Extract the (X, Y) coordinate from the center of the cell holding the provided text.  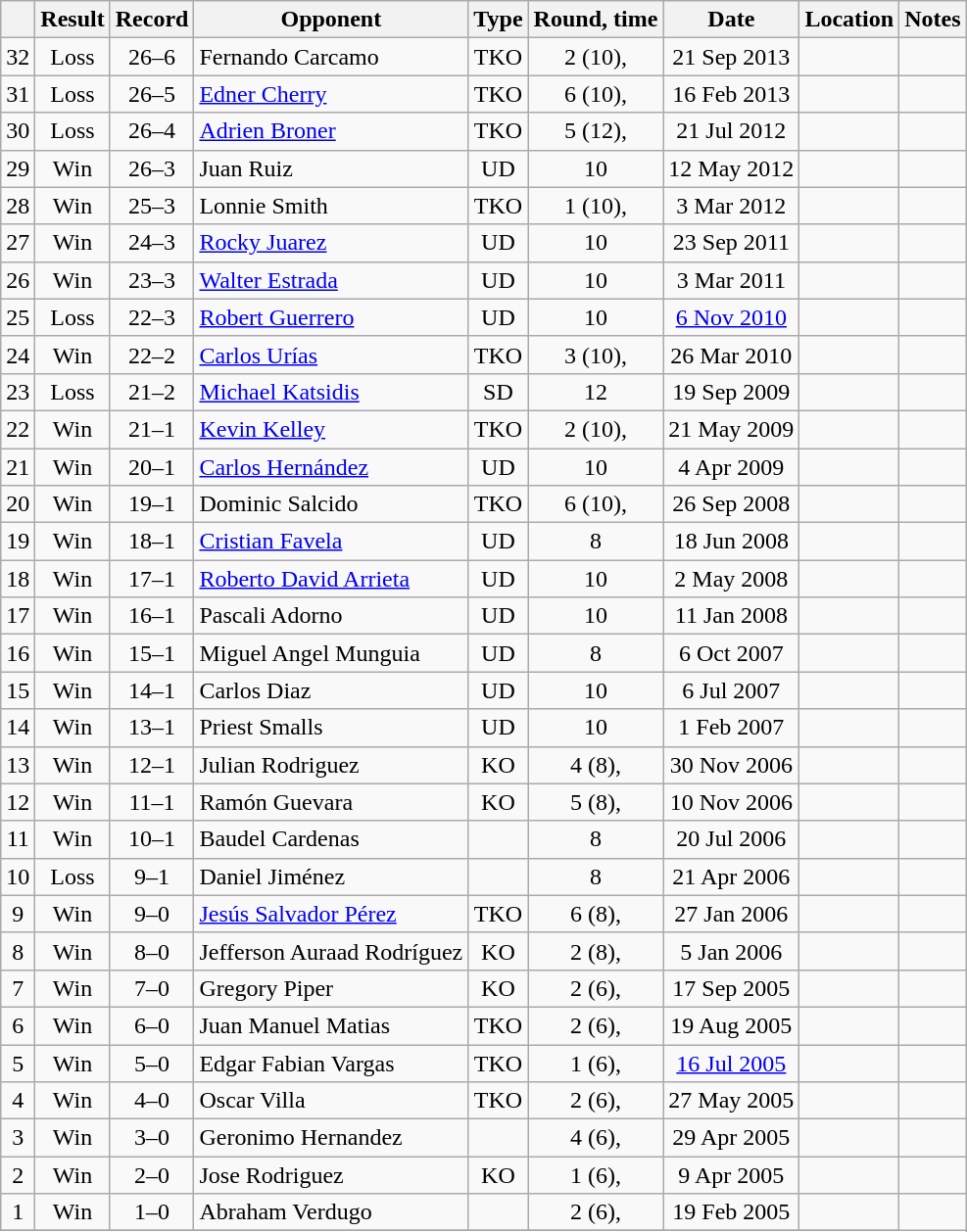
17 (18, 616)
25–3 (152, 206)
Julian Rodriguez (331, 765)
2 May 2008 (731, 579)
Miguel Angel Munguia (331, 653)
9–1 (152, 877)
Pascali Adorno (331, 616)
Walter Estrada (331, 280)
Round, time (596, 20)
Oscar Villa (331, 1101)
5 (12), (596, 131)
Carlos Diaz (331, 690)
26 Mar 2010 (731, 355)
3–0 (152, 1138)
3 Mar 2012 (731, 206)
19 Feb 2005 (731, 1212)
22–2 (152, 355)
22–3 (152, 317)
Baudel Cardenas (331, 839)
Edner Cherry (331, 94)
1 Feb 2007 (731, 728)
5–0 (152, 1063)
26–6 (152, 57)
5 (18, 1063)
30 (18, 131)
18 (18, 579)
Fernando Carcamo (331, 57)
24 (18, 355)
21 (18, 467)
10 Nov 2006 (731, 802)
5 Jan 2006 (731, 951)
11–1 (152, 802)
4 Apr 2009 (731, 467)
Notes (933, 20)
Jesús Salvador Pérez (331, 914)
1 (10), (596, 206)
6 (18, 1025)
9 Apr 2005 (731, 1175)
2 (8), (596, 951)
21–2 (152, 392)
18 Jun 2008 (731, 542)
Jefferson Auraad Rodríguez (331, 951)
Dominic Salcido (331, 504)
26 Sep 2008 (731, 504)
2 (18, 1175)
31 (18, 94)
7 (18, 988)
14–1 (152, 690)
Juan Manuel Matias (331, 1025)
6 Jul 2007 (731, 690)
16 Feb 2013 (731, 94)
19–1 (152, 504)
20–1 (152, 467)
26 (18, 280)
Result (73, 20)
Geronimo Hernandez (331, 1138)
Opponent (331, 20)
6 Nov 2010 (731, 317)
21–1 (152, 429)
Carlos Urías (331, 355)
Robert Guerrero (331, 317)
13–1 (152, 728)
Date (731, 20)
16 Jul 2005 (731, 1063)
2–0 (152, 1175)
Record (152, 20)
6 (8), (596, 914)
26–4 (152, 131)
11 Jan 2008 (731, 616)
3 Mar 2011 (731, 280)
SD (498, 392)
Ramón Guevara (331, 802)
27 (18, 243)
1 (18, 1212)
16–1 (152, 616)
26–5 (152, 94)
15 (18, 690)
3 (10), (596, 355)
Lonnie Smith (331, 206)
19 Aug 2005 (731, 1025)
20 (18, 504)
32 (18, 57)
23 (18, 392)
21 Sep 2013 (731, 57)
Priest Smalls (331, 728)
20 Jul 2006 (731, 839)
19 (18, 542)
Gregory Piper (331, 988)
3 (18, 1138)
7–0 (152, 988)
16 (18, 653)
6 Oct 2007 (731, 653)
21 May 2009 (731, 429)
11 (18, 839)
29 Apr 2005 (731, 1138)
Kevin Kelley (331, 429)
4 (8), (596, 765)
Michael Katsidis (331, 392)
4 (6), (596, 1138)
23–3 (152, 280)
1–0 (152, 1212)
24–3 (152, 243)
Rocky Juarez (331, 243)
Jose Rodriguez (331, 1175)
25 (18, 317)
5 (8), (596, 802)
22 (18, 429)
12 May 2012 (731, 168)
9 (18, 914)
27 May 2005 (731, 1101)
28 (18, 206)
10–1 (152, 839)
30 Nov 2006 (731, 765)
17 Sep 2005 (731, 988)
14 (18, 728)
Type (498, 20)
4 (18, 1101)
9–0 (152, 914)
Abraham Verdugo (331, 1212)
12–1 (152, 765)
29 (18, 168)
21 Apr 2006 (731, 877)
4–0 (152, 1101)
23 Sep 2011 (731, 243)
27 Jan 2006 (731, 914)
Edgar Fabian Vargas (331, 1063)
21 Jul 2012 (731, 131)
Carlos Hernández (331, 467)
Location (849, 20)
Daniel Jiménez (331, 877)
15–1 (152, 653)
Roberto David Arrieta (331, 579)
6–0 (152, 1025)
18–1 (152, 542)
Adrien Broner (331, 131)
26–3 (152, 168)
Cristian Favela (331, 542)
19 Sep 2009 (731, 392)
17–1 (152, 579)
8–0 (152, 951)
13 (18, 765)
Juan Ruiz (331, 168)
